Provide the [x, y] coordinate of the cell's center where the given text is located.  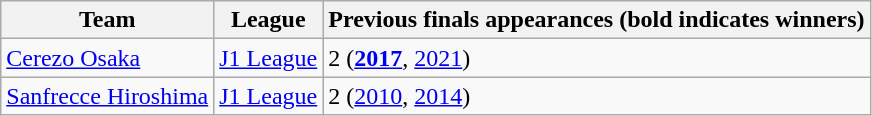
Team [108, 20]
Sanfrecce Hiroshima [108, 96]
Previous finals appearances (bold indicates winners) [596, 20]
2 (2017, 2021) [596, 58]
2 (2010, 2014) [596, 96]
Cerezo Osaka [108, 58]
League [268, 20]
